Scan for the cell matching the given text and deliver its [X, Y] coordinate at center. 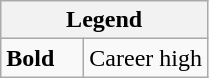
Legend [104, 20]
Career high [146, 58]
Bold [42, 58]
